Determine the [x, y] coordinate at the center of the cell enclosing the given text.  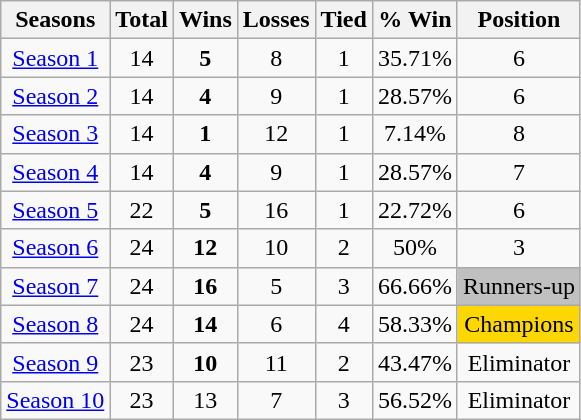
22.72% [414, 210]
50% [414, 248]
Total [142, 20]
Season 6 [56, 248]
43.47% [414, 362]
35.71% [414, 58]
Champions [518, 324]
Season 1 [56, 58]
Season 7 [56, 286]
22 [142, 210]
% Win [414, 20]
11 [276, 362]
Season 4 [56, 172]
56.52% [414, 400]
13 [205, 400]
Position [518, 20]
Losses [276, 20]
Season 2 [56, 96]
7.14% [414, 134]
Season 5 [56, 210]
Season 10 [56, 400]
58.33% [414, 324]
Tied [344, 20]
Season 8 [56, 324]
Season 9 [56, 362]
66.66% [414, 286]
Seasons [56, 20]
Season 3 [56, 134]
Runners-up [518, 286]
Wins [205, 20]
